Locate the cell with the specified text and output its [X, Y] center coordinate. 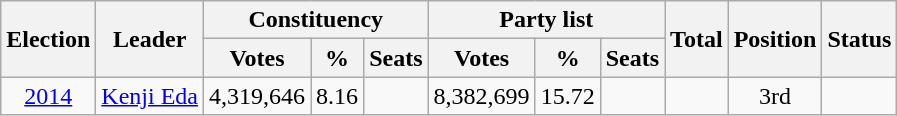
Election [48, 39]
2014 [48, 96]
8.16 [338, 96]
Total [697, 39]
Leader [150, 39]
8,382,699 [482, 96]
4,319,646 [258, 96]
Constituency [316, 20]
Position [775, 39]
Party list [546, 20]
3rd [775, 96]
Status [860, 39]
Kenji Eda [150, 96]
15.72 [568, 96]
